Find where the given text appears and provide that cell's center as [X, Y] coordinate. 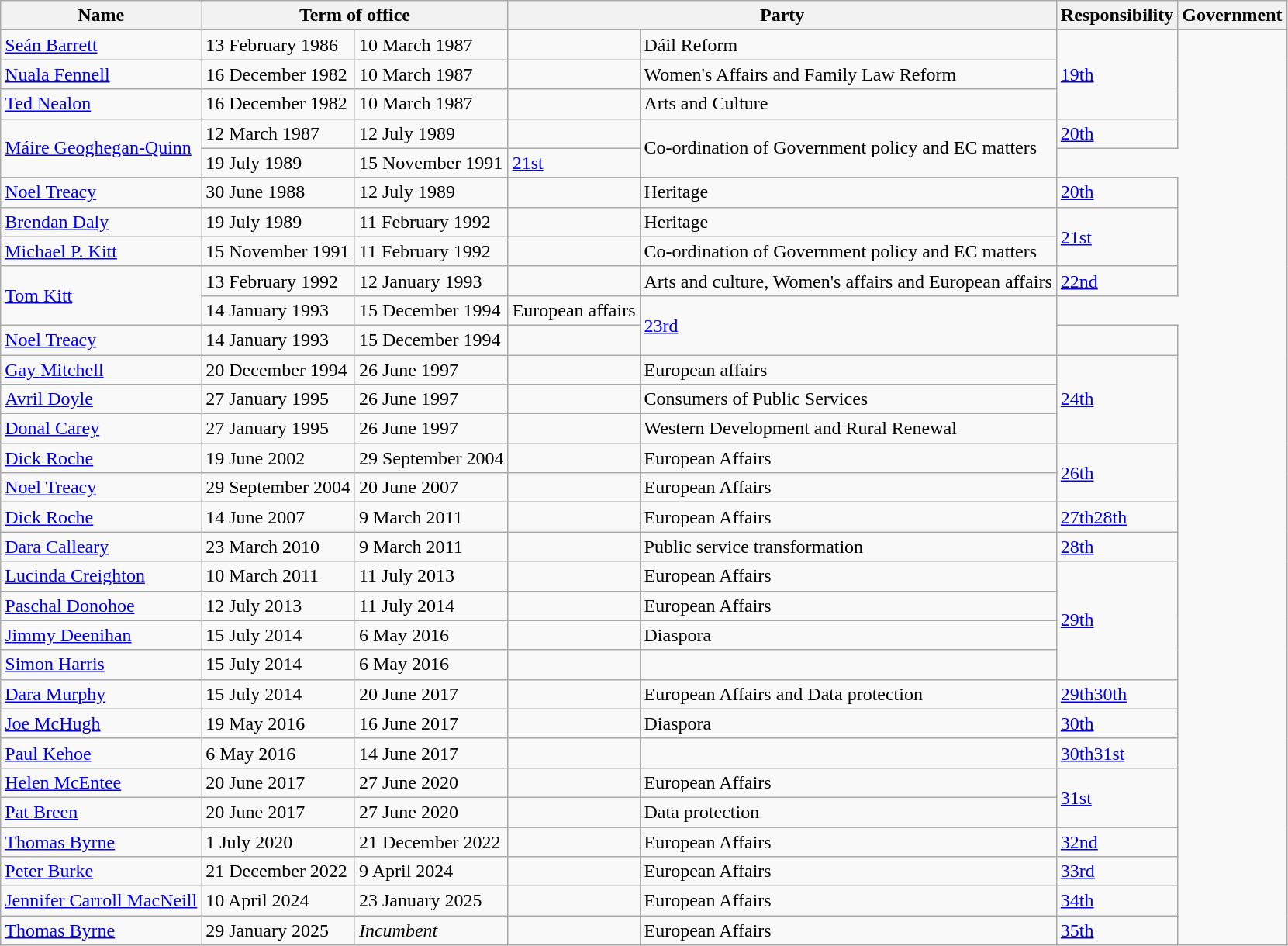
Pat Breen [101, 812]
12 March 1987 [278, 133]
23rd [848, 325]
Jennifer Carroll MacNeill [101, 901]
Arts and culture, Women's affairs and European affairs [848, 281]
12 January 1993 [431, 281]
Simon Harris [101, 665]
Joe McHugh [101, 723]
10 March 2011 [278, 576]
Nuala Fennell [101, 74]
1 July 2020 [278, 841]
Jimmy Deenihan [101, 635]
Helen McEntee [101, 782]
10 April 2024 [278, 901]
30th [1117, 723]
19th [1117, 74]
Public service transformation [848, 547]
9 April 2024 [431, 872]
13 February 1986 [278, 45]
24th [1117, 399]
20 June 2007 [431, 488]
23 March 2010 [278, 547]
Incumbent [431, 930]
Women's Affairs and Family Law Reform [848, 74]
29th [1117, 620]
Paschal Donohoe [101, 606]
13 February 1992 [278, 281]
Term of office [355, 16]
31st [1117, 797]
Paul Kehoe [101, 753]
Tom Kitt [101, 295]
Responsibility [1117, 16]
Government [1232, 16]
29 January 2025 [278, 930]
12 July 2013 [278, 606]
Data protection [848, 812]
11 July 2013 [431, 576]
Name [101, 16]
35th [1117, 930]
Dáil Reform [848, 45]
European Affairs and Data protection [848, 694]
Ted Nealon [101, 104]
34th [1117, 901]
Michael P. Kitt [101, 251]
27th28th [1117, 517]
19 June 2002 [278, 458]
Lucinda Creighton [101, 576]
22nd [1117, 281]
Seán Barrett [101, 45]
14 June 2007 [278, 517]
30 June 1988 [278, 192]
Western Development and Rural Renewal [848, 429]
30th31st [1117, 753]
19 May 2016 [278, 723]
Dara Murphy [101, 694]
33rd [1117, 872]
Máire Geoghegan-Quinn [101, 148]
Arts and Culture [848, 104]
Gay Mitchell [101, 370]
Donal Carey [101, 429]
Party [782, 16]
11 July 2014 [431, 606]
Brendan Daly [101, 222]
Avril Doyle [101, 399]
16 June 2017 [431, 723]
28th [1117, 547]
14 June 2017 [431, 753]
32nd [1117, 841]
23 January 2025 [431, 901]
29th30th [1117, 694]
Dara Calleary [101, 547]
Consumers of Public Services [848, 399]
26th [1117, 473]
Peter Burke [101, 872]
20 December 1994 [278, 370]
